Locate the cell with the specified text and output its [X, Y] center coordinate. 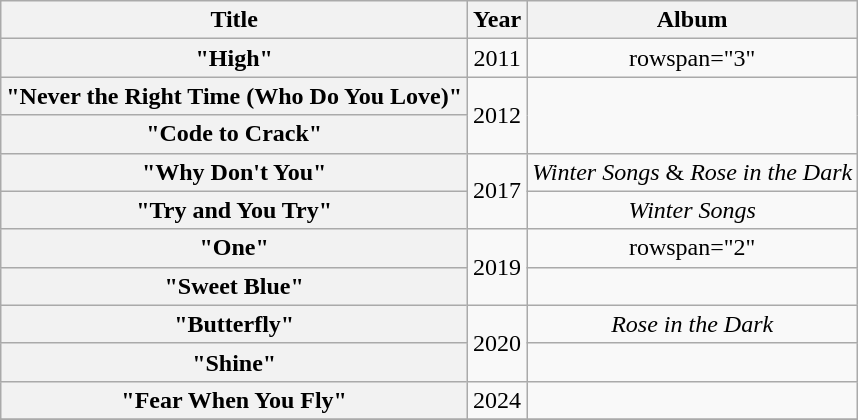
2011 [498, 58]
2024 [498, 400]
2019 [498, 267]
"Butterfly" [234, 324]
"Never the Right Time (Who Do You Love)" [234, 96]
Winter Songs [692, 210]
Winter Songs & Rose in the Dark [692, 172]
"High" [234, 58]
rowspan="2" [692, 248]
2017 [498, 191]
rowspan="3" [692, 58]
"Shine" [234, 362]
2020 [498, 343]
"Code to Crack" [234, 134]
"Why Don't You" [234, 172]
"Try and You Try" [234, 210]
2012 [498, 115]
Rose in the Dark [692, 324]
Year [498, 20]
"One" [234, 248]
Album [692, 20]
"Fear When You Fly" [234, 400]
Title [234, 20]
"Sweet Blue" [234, 286]
